Scan for the cell matching the given text and deliver its [x, y] coordinate at center. 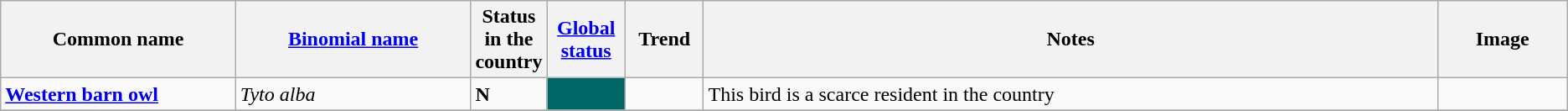
Tyto alba [353, 94]
Global status [586, 40]
Status in the country [509, 40]
Trend [664, 40]
Common name [119, 40]
N [509, 94]
This bird is a scarce resident in the country [1070, 94]
Binomial name [353, 40]
Image [1503, 40]
Notes [1070, 40]
Western barn owl [119, 94]
